Locate the cell with the specified text and output its [x, y] center coordinate. 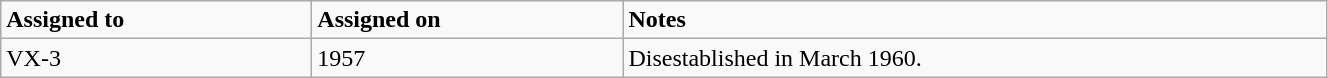
1957 [468, 58]
Assigned on [468, 20]
Disestablished in March 1960. [975, 58]
VX-3 [156, 58]
Assigned to [156, 20]
Notes [975, 20]
